Capture the cell that displays the provided text and extract its (x, y) central coordinate. 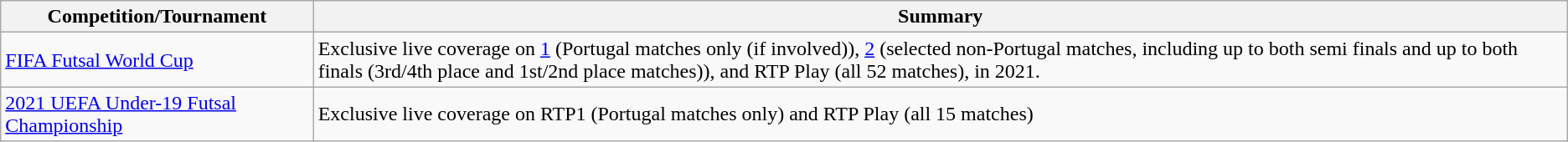
Competition/Tournament (157, 17)
Summary (940, 17)
FIFA Futsal World Cup (157, 60)
Exclusive live coverage on RTP1 (Portugal matches only) and RTP Play (all 15 matches) (940, 114)
2021 UEFA Under-19 Futsal Championship (157, 114)
